From the cell containing the given text, extract its center point as (X, Y) coordinate. 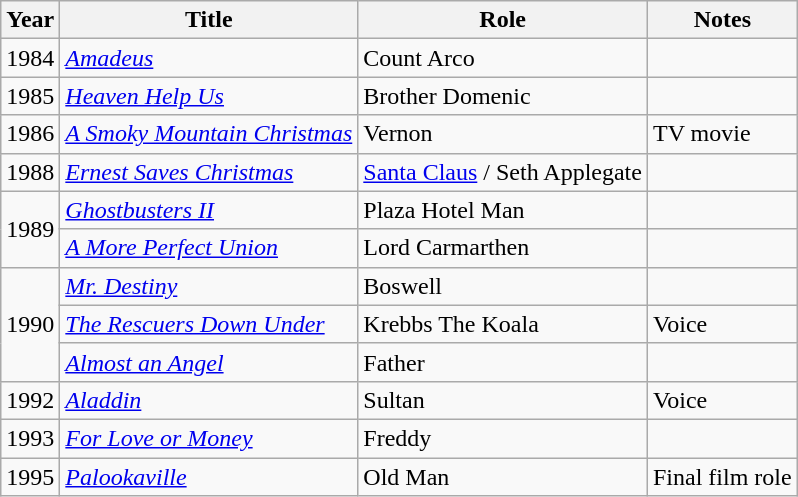
Amadeus (209, 58)
Lord Carmarthen (503, 248)
Old Man (503, 477)
1985 (30, 96)
Plaza Hotel Man (503, 210)
1986 (30, 134)
TV movie (722, 134)
Krebbs The Koala (503, 324)
1993 (30, 438)
1990 (30, 324)
Ghostbusters II (209, 210)
Count Arco (503, 58)
A Smoky Mountain Christmas (209, 134)
1988 (30, 172)
Role (503, 20)
Almost an Angel (209, 362)
Notes (722, 20)
1995 (30, 477)
Year (30, 20)
Palookaville (209, 477)
Title (209, 20)
Mr. Destiny (209, 286)
Father (503, 362)
The Rescuers Down Under (209, 324)
Boswell (503, 286)
A More Perfect Union (209, 248)
1992 (30, 400)
Heaven Help Us (209, 96)
1984 (30, 58)
Freddy (503, 438)
Ernest Saves Christmas (209, 172)
Santa Claus / Seth Applegate (503, 172)
Vernon (503, 134)
Aladdin (209, 400)
1989 (30, 229)
Brother Domenic (503, 96)
Sultan (503, 400)
Final film role (722, 477)
For Love or Money (209, 438)
